Determine the [x, y] coordinate at the center of the cell enclosing the given text.  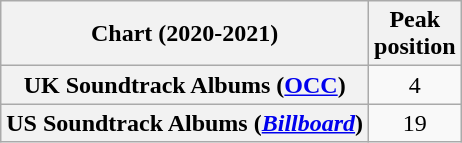
4 [415, 85]
Peakposition [415, 34]
19 [415, 123]
US Soundtrack Albums (Billboard) [185, 123]
Chart (2020-2021) [185, 34]
UK Soundtrack Albums (OCC) [185, 85]
